From the cell containing the given text, extract its center point as (x, y) coordinate. 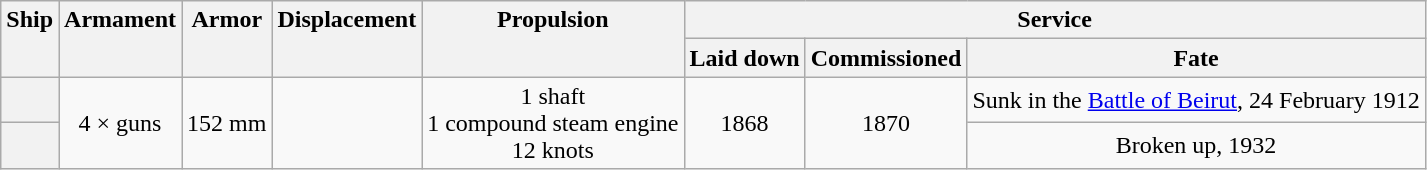
1 shaft1 compound steam engine12 knots (553, 123)
Commissioned (886, 58)
Armor (227, 39)
Sunk in the Battle of Beirut, 24 February 1912 (1196, 100)
Armament (120, 39)
Service (1054, 20)
Laid down (744, 58)
Displacement (347, 39)
Propulsion (553, 39)
Broken up, 1932 (1196, 146)
1870 (886, 123)
1868 (744, 123)
4 × guns (120, 123)
Ship (30, 39)
Fate (1196, 58)
152 mm (227, 123)
